Extract the (X, Y) coordinate from the center of the cell holding the provided text.  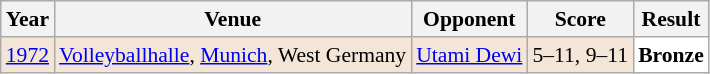
Bronze (671, 55)
5–11, 9–11 (580, 55)
Score (580, 19)
1972 (28, 55)
Opponent (469, 19)
Utami Dewi (469, 55)
Venue (232, 19)
Result (671, 19)
Year (28, 19)
Volleyballhalle, Munich, West Germany (232, 55)
